Output the [x, y] coordinate of the center of the cell containing the given text.  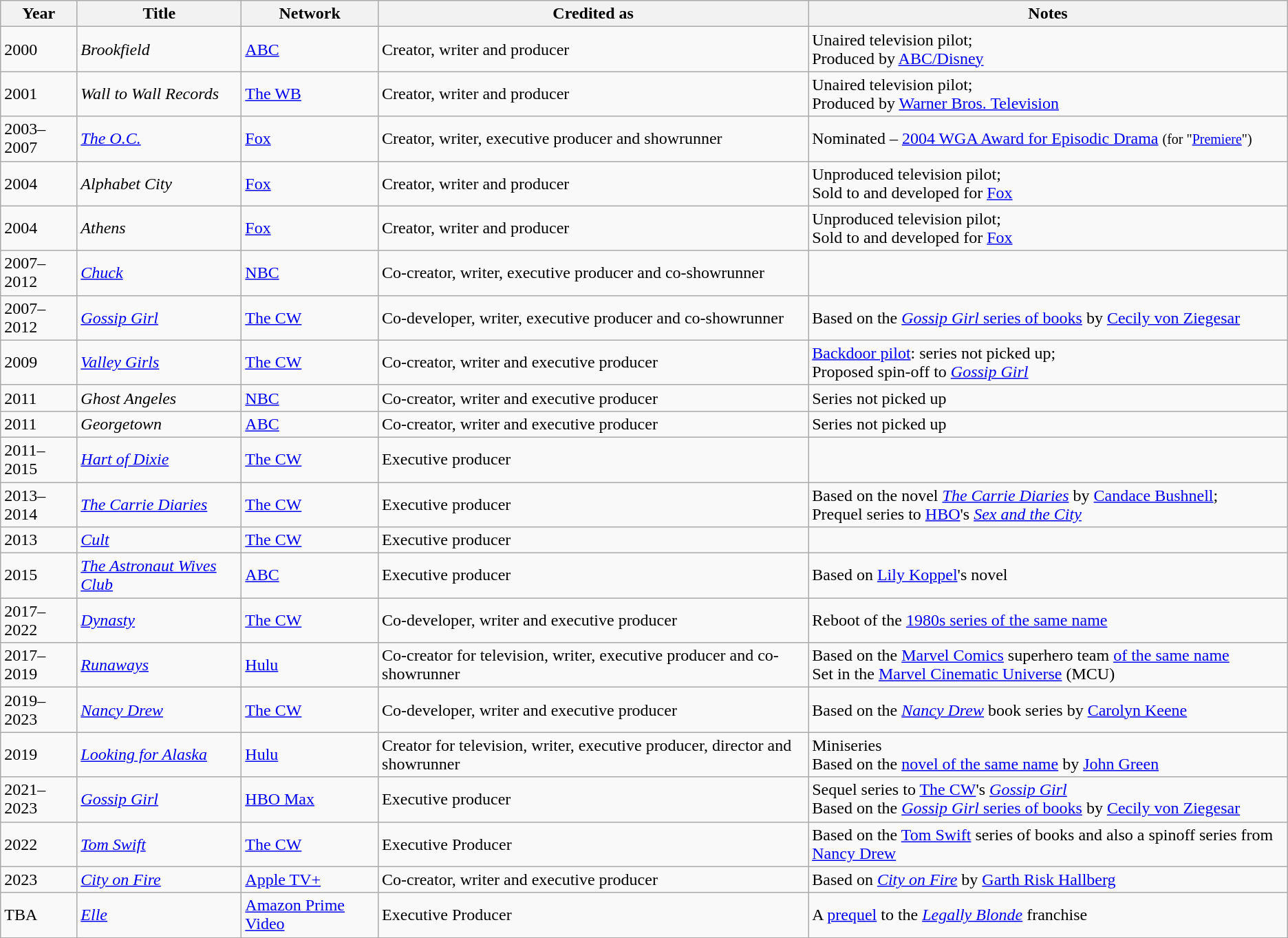
Amazon Prime Video [310, 915]
Runaways [160, 665]
Network [310, 14]
2017–2019 [39, 665]
Based on the Gossip Girl series of books by Cecily von Ziegesar [1049, 318]
Based on the Tom Swift series of books and also a spinoff series from Nancy Drew [1049, 844]
2001 [39, 94]
Based on the Marvel Comics superhero team of the same nameSet in the Marvel Cinematic Universe (MCU) [1049, 665]
2009 [39, 362]
Brookfield [160, 50]
Credited as [593, 14]
Notes [1049, 14]
A prequel to the Legally Blonde franchise [1049, 915]
MiniseriesBased on the novel of the same name by John Green [1049, 754]
2021–2023 [39, 800]
Valley Girls [160, 362]
2022 [39, 844]
Based on the novel The Carrie Diaries by Candace Bushnell; Prequel series to HBO's Sex and the City [1049, 504]
Hart of Dixie [160, 460]
2023 [39, 880]
Based on the Nancy Drew book series by Carolyn Keene [1049, 710]
2011–2015 [39, 460]
Chuck [160, 273]
Wall to Wall Records [160, 94]
Creator, writer, executive producer and showrunner [593, 139]
2015 [39, 575]
Georgetown [160, 424]
Co-developer, writer, executive producer and co-showrunner [593, 318]
Co-creator, writer, executive producer and co-showrunner [593, 273]
Title [160, 14]
Athens [160, 228]
Unaired television pilot; Produced by Warner Bros. Television [1049, 94]
Based on City on Fire by Garth Risk Hallberg [1049, 880]
Cult [160, 540]
Year [39, 14]
2013 [39, 540]
Nancy Drew [160, 710]
TBA [39, 915]
Unaired television pilot; Produced by ABC/Disney [1049, 50]
2019–2023 [39, 710]
2003–2007 [39, 139]
The Astronaut Wives Club [160, 575]
The WB [310, 94]
Ghost Angeles [160, 398]
The Carrie Diaries [160, 504]
Tom Swift [160, 844]
Elle [160, 915]
Based on Lily Koppel's novel [1049, 575]
HBO Max [310, 800]
Dynasty [160, 621]
Alphabet City [160, 183]
Backdoor pilot: series not picked up; Proposed spin-off to Gossip Girl [1049, 362]
2019 [39, 754]
Co-creator for television, writer, executive producer and co-showrunner [593, 665]
Creator for television, writer, executive producer, director and showrunner [593, 754]
The O.C. [160, 139]
Nominated – 2004 WGA Award for Episodic Drama (for "Premiere") [1049, 139]
Reboot of the 1980s series of the same name [1049, 621]
Sequel series to The CW's Gossip GirlBased on the Gossip Girl series of books by Cecily von Ziegesar [1049, 800]
Apple TV+ [310, 880]
2000 [39, 50]
2017–2022 [39, 621]
City on Fire [160, 880]
Looking for Alaska [160, 754]
2013–2014 [39, 504]
